Scan for the cell matching the given text and deliver its (X, Y) coordinate at center. 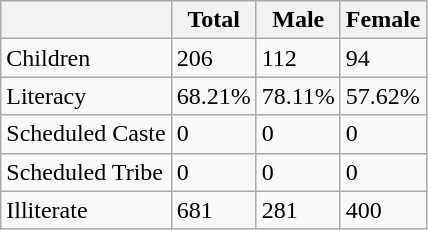
Total (214, 20)
94 (383, 58)
681 (214, 210)
Scheduled Tribe (86, 172)
112 (298, 58)
Illiterate (86, 210)
206 (214, 58)
68.21% (214, 96)
57.62% (383, 96)
Female (383, 20)
Literacy (86, 96)
78.11% (298, 96)
Male (298, 20)
281 (298, 210)
400 (383, 210)
Children (86, 58)
Scheduled Caste (86, 134)
